For the text-containing cell, return its midpoint in [x, y] coordinate format. 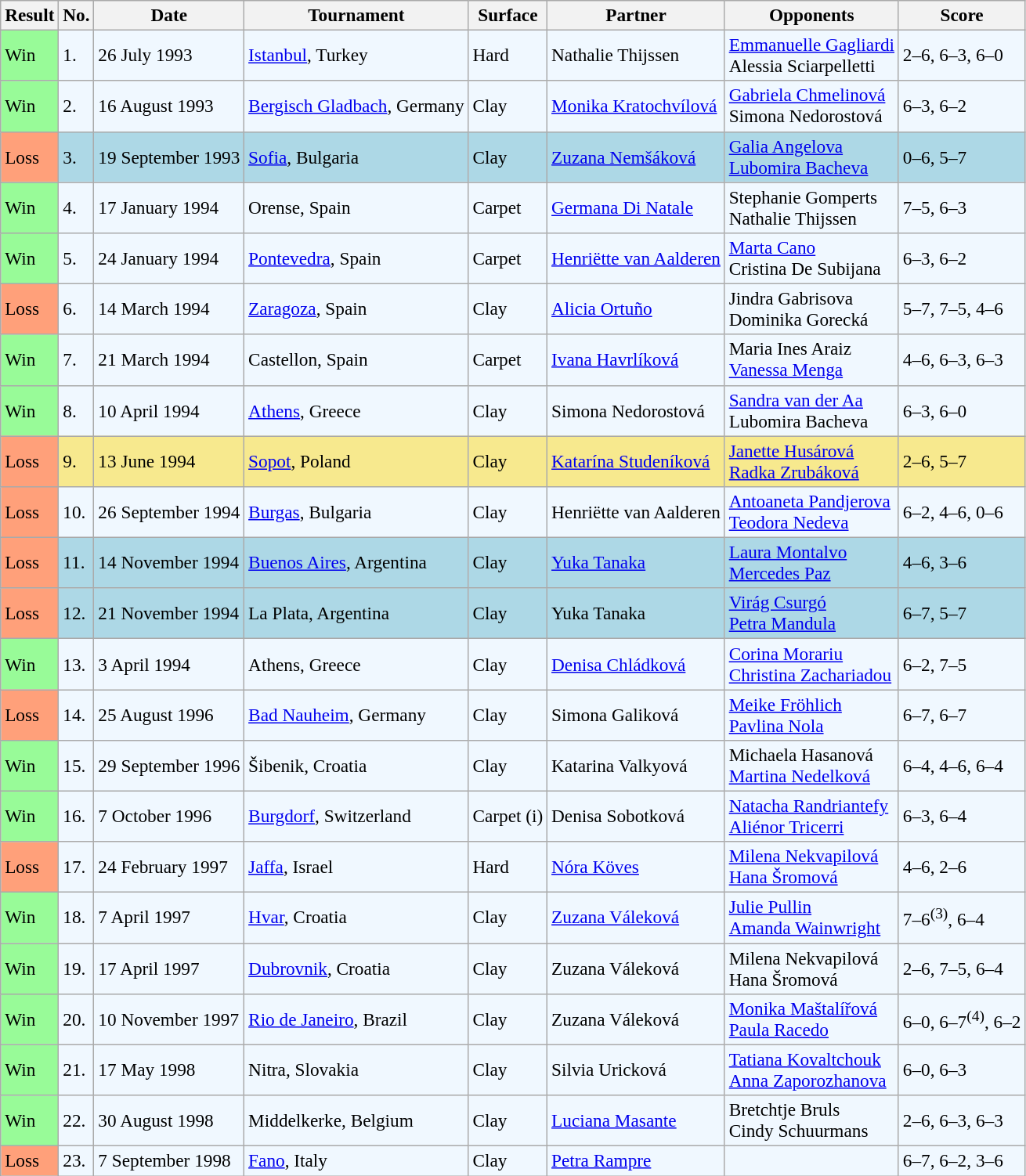
Monika Maštalířová Paula Racedo [811, 1019]
Alicia Ortuño [636, 308]
Silvia Uricková [636, 1070]
Burgdorf, Switzerland [356, 816]
Denisa Chládková [636, 664]
6–3, 6–4 [962, 816]
9. [77, 460]
Maria Ines Araiz Vanessa Menga [811, 360]
6–2, 4–6, 0–6 [962, 512]
Hvar, Croatia [356, 918]
Antoaneta Pandjerova Teodora Nedeva [811, 512]
Petra Rampre [636, 1160]
Fano, Italy [356, 1160]
5–7, 7–5, 4–6 [962, 308]
29 September 1996 [169, 766]
2–6, 5–7 [962, 460]
Katarína Studeníková [636, 460]
14 March 1994 [169, 308]
Buenos Aires, Argentina [356, 562]
Monika Kratochvílová [636, 106]
7 September 1998 [169, 1160]
16 August 1993 [169, 106]
Virág Csurgó Petra Mandula [811, 614]
Rio de Janeiro, Brazil [356, 1019]
2–6, 7–5, 6–4 [962, 968]
11. [77, 562]
12. [77, 614]
7. [77, 360]
Emmanuelle Gagliardi Alessia Sciarpelletti [811, 55]
7–5, 6–3 [962, 207]
Result [30, 15]
7–6(3), 6–4 [962, 918]
Castellon, Spain [356, 360]
6–7, 5–7 [962, 614]
Šibenik, Croatia [356, 766]
6–0, 6–7(4), 6–2 [962, 1019]
Galia Angelova Lubomira Bacheva [811, 157]
Gabriela Chmelinová Simona Nedorostová [811, 106]
Sofia, Bulgaria [356, 157]
1. [77, 55]
6. [77, 308]
Simona Nedorostová [636, 410]
26 July 1993 [169, 55]
20. [77, 1019]
5. [77, 258]
Carpet (i) [508, 816]
21 March 1994 [169, 360]
Sopot, Poland [356, 460]
4–6, 3–6 [962, 562]
24 January 1994 [169, 258]
14 November 1994 [169, 562]
Katarina Valkyová [636, 766]
6–0, 6–3 [962, 1070]
Surface [508, 15]
7 October 1996 [169, 816]
Dubrovnik, Croatia [356, 968]
19 September 1993 [169, 157]
Tournament [356, 15]
13 June 1994 [169, 460]
3. [77, 157]
30 August 1998 [169, 1120]
Julie Pullin Amanda Wainwright [811, 918]
13. [77, 664]
2. [77, 106]
Nathalie Thijssen [636, 55]
La Plata, Argentina [356, 614]
10. [77, 512]
3 April 1994 [169, 664]
24 February 1997 [169, 868]
16. [77, 816]
25 August 1996 [169, 714]
21 November 1994 [169, 614]
Zuzana Nemšáková [636, 157]
Marta Cano Cristina De Subijana [811, 258]
6–4, 4–6, 6–4 [962, 766]
2–6, 6–3, 6–3 [962, 1120]
Burgas, Bulgaria [356, 512]
Laura Montalvo Mercedes Paz [811, 562]
6–7, 6–2, 3–6 [962, 1160]
17 April 1997 [169, 968]
18. [77, 918]
Bergisch Gladbach, Germany [356, 106]
Meike Fröhlich Pavlina Nola [811, 714]
Pontevedra, Spain [356, 258]
Stephanie Gomperts Nathalie Thijssen [811, 207]
Orense, Spain [356, 207]
4. [77, 207]
Partner [636, 15]
6–2, 7–5 [962, 664]
7 April 1997 [169, 918]
8. [77, 410]
Tatiana Kovaltchouk Anna Zaporozhanova [811, 1070]
Jindra Gabrisova Dominika Gorecká [811, 308]
Istanbul, Turkey [356, 55]
6–7, 6–7 [962, 714]
No. [77, 15]
17. [77, 868]
21. [77, 1070]
22. [77, 1120]
19. [77, 968]
Germana Di Natale [636, 207]
10 November 1997 [169, 1019]
Score [962, 15]
Bretchtje Bruls Cindy Schuurmans [811, 1120]
0–6, 5–7 [962, 157]
23. [77, 1160]
Nóra Köves [636, 868]
Opponents [811, 15]
Date [169, 15]
Middelkerke, Belgium [356, 1120]
4–6, 2–6 [962, 868]
14. [77, 714]
Zaragoza, Spain [356, 308]
Jaffa, Israel [356, 868]
Natacha Randriantefy Aliénor Tricerri [811, 816]
4–6, 6–3, 6–3 [962, 360]
26 September 1994 [169, 512]
Nitra, Slovakia [356, 1070]
Ivana Havrlíková [636, 360]
6–3, 6–0 [962, 410]
10 April 1994 [169, 410]
Denisa Sobotková [636, 816]
Simona Galiková [636, 714]
Corina Morariu Christina Zachariadou [811, 664]
17 January 1994 [169, 207]
17 May 1998 [169, 1070]
Sandra van der Aa Lubomira Bacheva [811, 410]
15. [77, 766]
Luciana Masante [636, 1120]
Bad Nauheim, Germany [356, 714]
2–6, 6–3, 6–0 [962, 55]
Michaela Hasanová Martina Nedelková [811, 766]
Janette Husárová Radka Zrubáková [811, 460]
